Detect which cell encompasses the target text, then output its (X, Y) center coordinate. 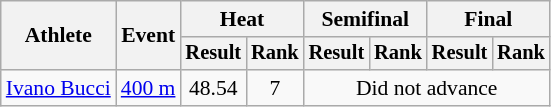
7 (275, 88)
Event (148, 36)
Semifinal (366, 19)
400 m (148, 88)
48.54 (213, 88)
Athlete (58, 36)
Heat (242, 19)
Final (488, 19)
Did not advance (427, 88)
Ivano Bucci (58, 88)
